Extract the [X, Y] coordinate from the center of the cell holding the provided text.  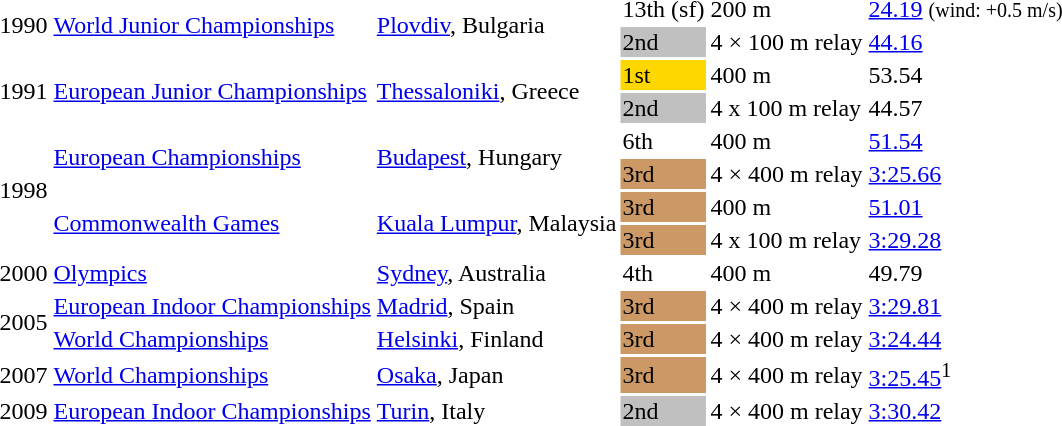
Sydney, Australia [496, 273]
4th [664, 273]
Thessaloniki, Greece [496, 92]
Turin, Italy [496, 411]
Kuala Lumpur, Malaysia [496, 224]
Helsinki, Finland [496, 339]
1st [664, 75]
European Junior Championships [212, 92]
4 × 100 m relay [786, 42]
Madrid, Spain [496, 306]
Osaka, Japan [496, 375]
Budapest, Hungary [496, 158]
Olympics [212, 273]
European Championships [212, 158]
6th [664, 141]
Commonwealth Games [212, 224]
